Provide the [X, Y] coordinate of the cell's center where the given text is located.  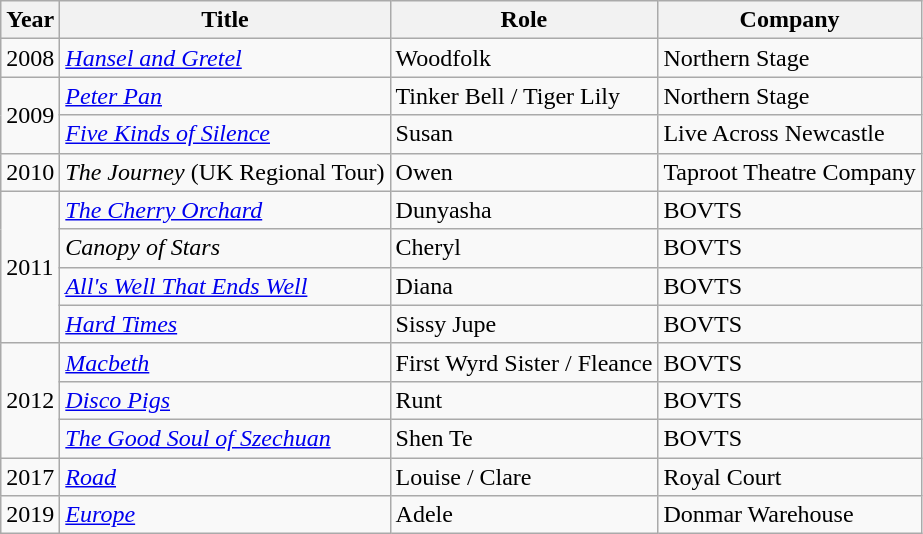
Diana [524, 286]
2019 [30, 515]
The Cherry Orchard [225, 210]
Year [30, 20]
Susan [524, 134]
All's Well That Ends Well [225, 286]
First Wyrd Sister / Fleance [524, 362]
Taproot Theatre Company [790, 172]
Sissy Jupe [524, 324]
Adele [524, 515]
2012 [30, 400]
2017 [30, 477]
Dunyasha [524, 210]
The Journey (UK Regional Tour) [225, 172]
Cheryl [524, 248]
Tinker Bell / Tiger Lily [524, 96]
Donmar Warehouse [790, 515]
Role [524, 20]
Europe [225, 515]
Canopy of Stars [225, 248]
2009 [30, 115]
The Good Soul of Szechuan [225, 438]
Owen [524, 172]
Peter Pan [225, 96]
2010 [30, 172]
Runt [524, 400]
Hard Times [225, 324]
Louise / Clare [524, 477]
Five Kinds of Silence [225, 134]
Disco Pigs [225, 400]
Live Across Newcastle [790, 134]
Hansel and Gretel [225, 58]
Company [790, 20]
Title [225, 20]
2011 [30, 267]
Road [225, 477]
Macbeth [225, 362]
Shen Te [524, 438]
Royal Court [790, 477]
2008 [30, 58]
Woodfolk [524, 58]
